Scan for the cell matching the given text and deliver its (X, Y) coordinate at center. 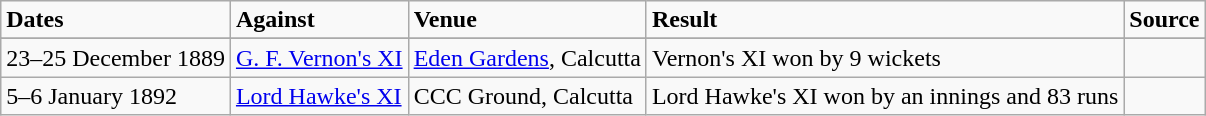
Dates (116, 20)
Vernon's XI won by 9 wickets (884, 58)
Eden Gardens, Calcutta (527, 58)
Result (884, 20)
23–25 December 1889 (116, 58)
Lord Hawke's XI won by an innings and 83 runs (884, 96)
CCC Ground, Calcutta (527, 96)
G. F. Vernon's XI (319, 58)
Lord Hawke's XI (319, 96)
Against (319, 20)
5–6 January 1892 (116, 96)
Source (1164, 20)
Venue (527, 20)
